Return the [X, Y] coordinate for the center point of the cell that contains the specified text.  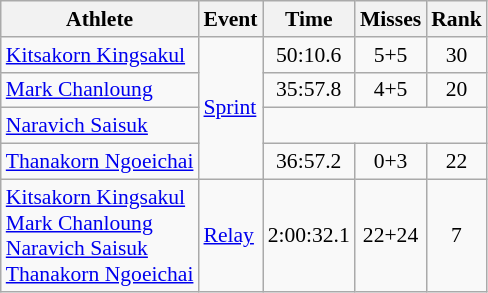
35:57.8 [309, 90]
Kitsakorn KingsakulMark ChanloungNaravich SaisukThanakorn Ngoeichai [100, 235]
5+5 [390, 55]
2:00:32.1 [309, 235]
Naravich Saisuk [100, 126]
Sprint [230, 108]
20 [456, 90]
4+5 [390, 90]
Time [309, 19]
7 [456, 235]
Thanakorn Ngoeichai [100, 162]
0+3 [390, 162]
Rank [456, 19]
Relay [230, 235]
Event [230, 19]
Athlete [100, 19]
Misses [390, 19]
Mark Chanloung [100, 90]
22+24 [390, 235]
36:57.2 [309, 162]
Kitsakorn Kingsakul [100, 55]
22 [456, 162]
50:10.6 [309, 55]
30 [456, 55]
